Pinpoint the cell where the given text exists, returning its (X, Y) midpoint coordinate. 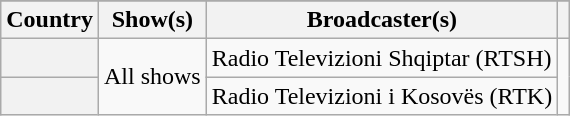
Radio Televizioni Shqiptar (RTSH) (382, 58)
All shows (152, 77)
Broadcaster(s) (382, 20)
Show(s) (152, 20)
Radio Televizioni i Kosovës (RTK) (382, 96)
Country (50, 20)
